For the text-containing cell, return its midpoint in [x, y] coordinate format. 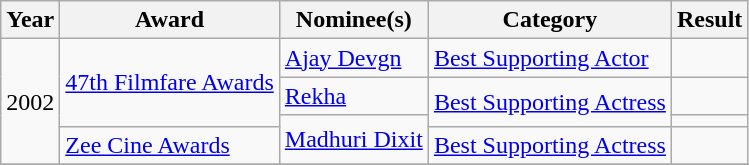
47th Filmfare Awards [170, 82]
Rekha [354, 96]
Madhuri Dixit [354, 140]
Year [30, 20]
Award [170, 20]
Zee Cine Awards [170, 145]
Category [550, 20]
2002 [30, 102]
Result [709, 20]
Best Supporting Actor [550, 58]
Ajay Devgn [354, 58]
Nominee(s) [354, 20]
